Determine the [X, Y] coordinate at the center of the cell enclosing the given text.  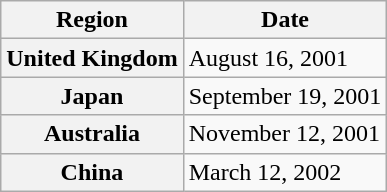
Region [92, 20]
September 19, 2001 [285, 96]
Date [285, 20]
March 12, 2002 [285, 172]
Australia [92, 134]
United Kingdom [92, 58]
November 12, 2001 [285, 134]
China [92, 172]
Japan [92, 96]
August 16, 2001 [285, 58]
